Detect which cell encompasses the target text, then output its [x, y] center coordinate. 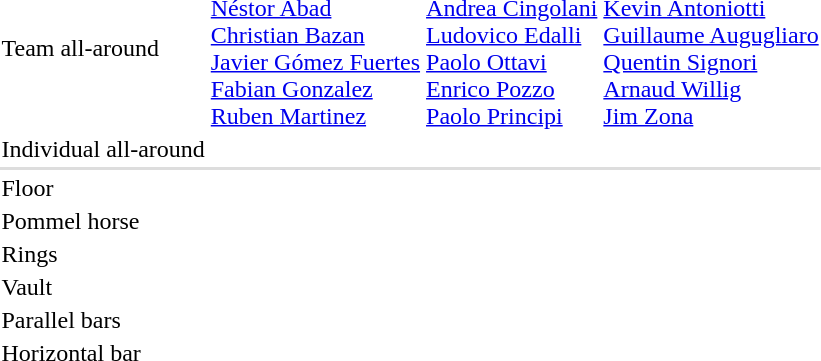
Individual all-around [103, 149]
Vault [103, 287]
Rings [103, 254]
Parallel bars [103, 320]
Pommel horse [103, 221]
Floor [103, 188]
